Identify which cell holds the provided text, then report its [x, y] central coordinate. 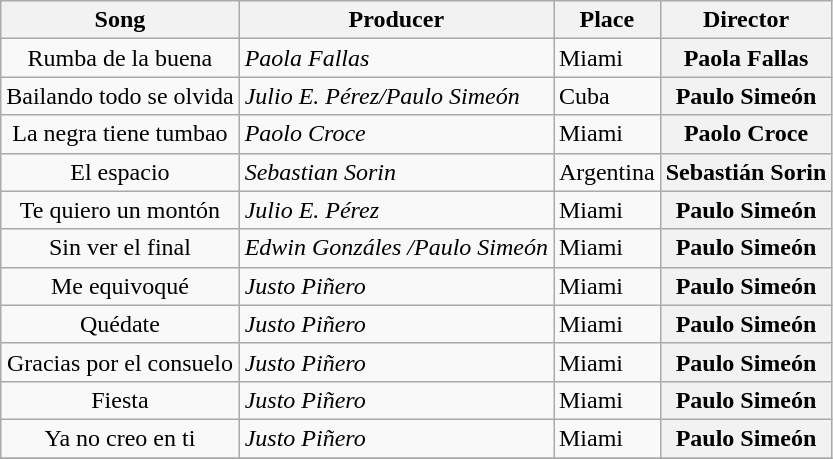
Gracias por el consuelo [120, 362]
Cuba [608, 96]
Song [120, 20]
El espacio [120, 172]
Edwin Gonzáles /Paulo Simeón [396, 248]
Argentina [608, 172]
Director [746, 20]
Rumba de la buena [120, 58]
Sebastián Sorin [746, 172]
Julio E. Pérez/Paulo Simeón [396, 96]
Fiesta [120, 400]
Quédate [120, 324]
Sebastian Sorin [396, 172]
Julio E. Pérez [396, 210]
Place [608, 20]
La negra tiene tumbao [120, 134]
Ya no creo en ti [120, 438]
Bailando todo se olvida [120, 96]
Sin ver el final [120, 248]
Te quiero un montón [120, 210]
Producer [396, 20]
Me equivoqué [120, 286]
